Find where the given text appears and provide that cell's center as (x, y) coordinate. 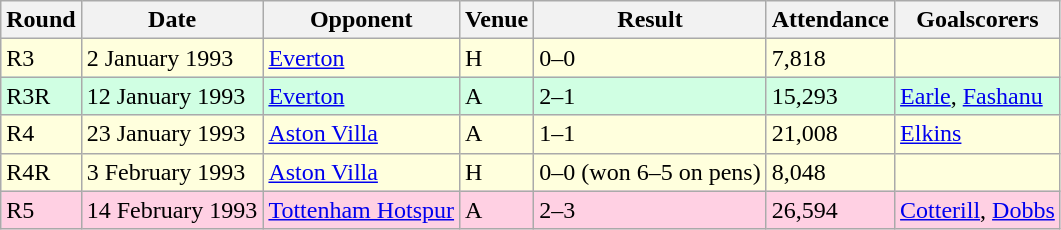
7,818 (830, 58)
Round (41, 20)
23 January 1993 (172, 134)
Cotterill, Dobbs (978, 210)
0–0 (won 6–5 on pens) (650, 172)
15,293 (830, 96)
Venue (497, 20)
3 February 1993 (172, 172)
2–3 (650, 210)
8,048 (830, 172)
Tottenham Hotspur (362, 210)
Goalscorers (978, 20)
21,008 (830, 134)
2–1 (650, 96)
Attendance (830, 20)
2 January 1993 (172, 58)
12 January 1993 (172, 96)
14 February 1993 (172, 210)
R3 (41, 58)
R5 (41, 210)
Elkins (978, 134)
26,594 (830, 210)
R4 (41, 134)
Earle, Fashanu (978, 96)
Opponent (362, 20)
R3R (41, 96)
1–1 (650, 134)
Result (650, 20)
R4R (41, 172)
0–0 (650, 58)
Date (172, 20)
